Capture the cell that displays the provided text and extract its [X, Y] central coordinate. 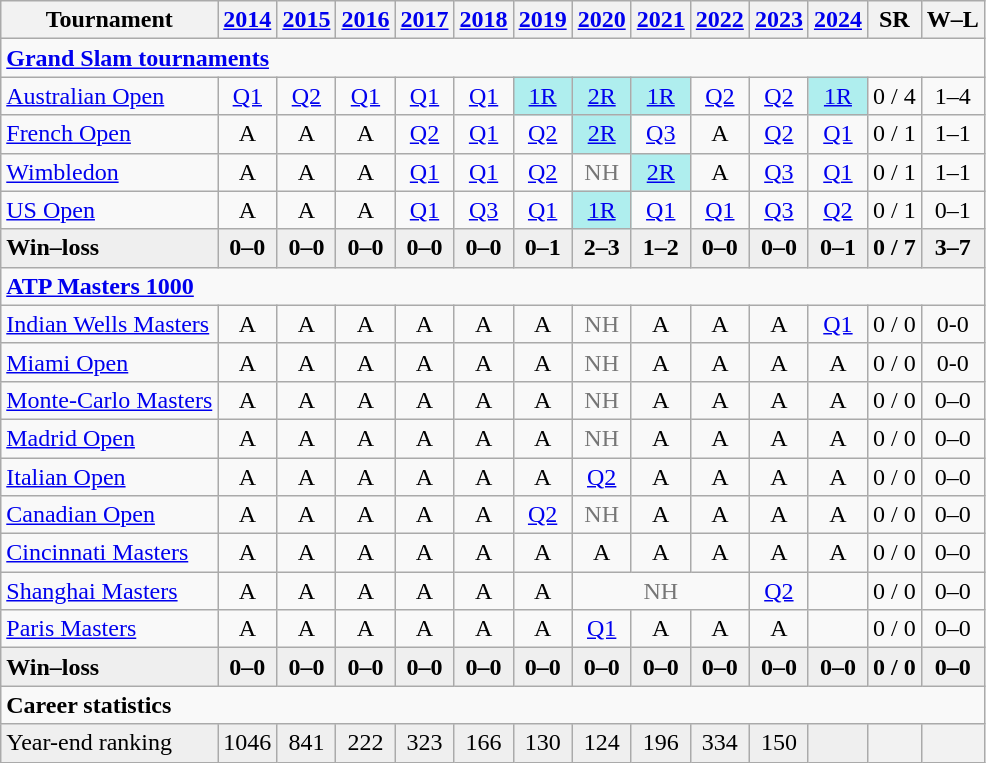
2021 [660, 20]
Year-end ranking [110, 743]
1046 [248, 743]
Paris Masters [110, 629]
2–3 [602, 248]
3–7 [952, 248]
196 [660, 743]
ATP Masters 1000 [493, 286]
0 / 7 [894, 248]
2018 [484, 20]
Tournament [110, 20]
2020 [602, 20]
2019 [542, 20]
Miami Open [110, 362]
Wimbledon [110, 172]
Monte-Carlo Masters [110, 400]
2014 [248, 20]
130 [542, 743]
166 [484, 743]
2017 [424, 20]
323 [424, 743]
150 [778, 743]
US Open [110, 210]
2024 [838, 20]
Canadian Open [110, 515]
2023 [778, 20]
Italian Open [110, 477]
222 [366, 743]
0 / 4 [894, 96]
2016 [366, 20]
Career statistics [493, 705]
Australian Open [110, 96]
W–L [952, 20]
1–2 [660, 248]
2015 [306, 20]
Indian Wells Masters [110, 324]
2022 [720, 20]
French Open [110, 134]
SR [894, 20]
841 [306, 743]
1–4 [952, 96]
Shanghai Masters [110, 591]
Cincinnati Masters [110, 553]
Madrid Open [110, 438]
Grand Slam tournaments [493, 58]
124 [602, 743]
334 [720, 743]
